Output the [X, Y] coordinate of the center of the cell containing the given text.  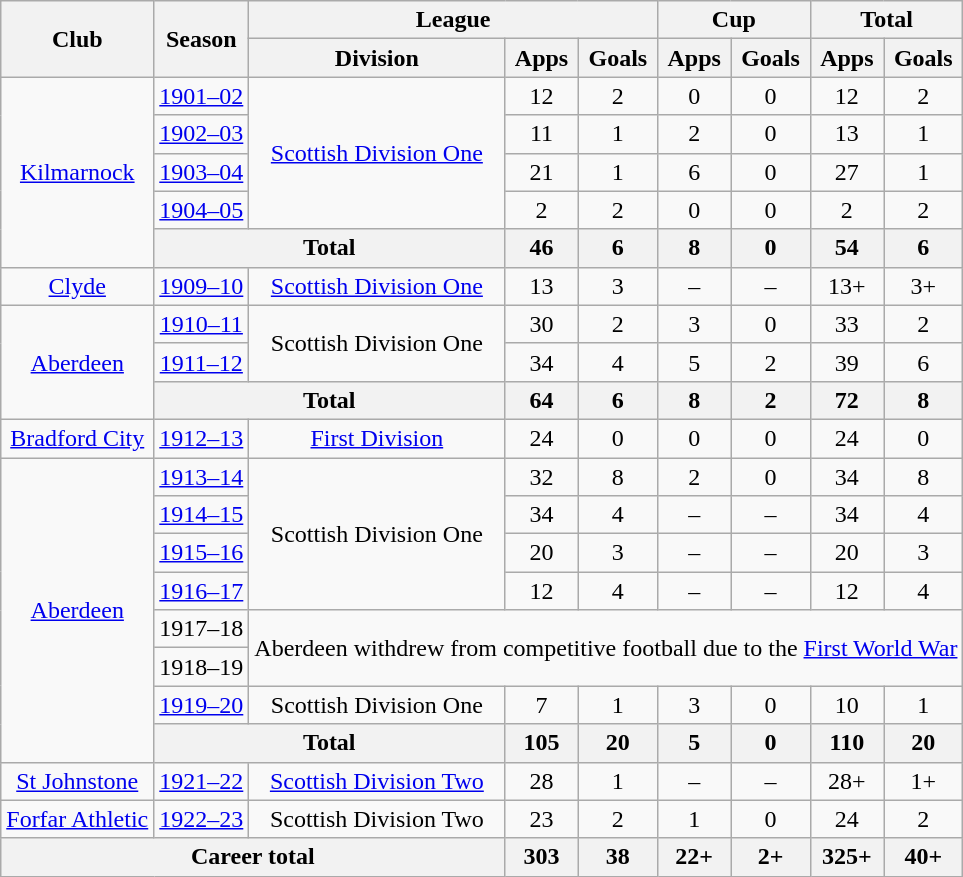
1918–19 [202, 667]
11 [542, 134]
54 [846, 248]
First Division [377, 438]
1914–15 [202, 515]
325+ [846, 857]
St Johnstone [78, 781]
1915–16 [202, 553]
Division [377, 58]
27 [846, 172]
38 [618, 857]
3+ [924, 286]
46 [542, 248]
10 [846, 705]
13+ [846, 286]
33 [846, 324]
Season [202, 39]
1909–10 [202, 286]
2+ [770, 857]
110 [846, 743]
Bradford City [78, 438]
1903–04 [202, 172]
28+ [846, 781]
1901–02 [202, 96]
22+ [694, 857]
21 [542, 172]
1922–23 [202, 819]
1919–20 [202, 705]
1921–22 [202, 781]
7 [542, 705]
39 [846, 362]
23 [542, 819]
Career total [253, 857]
Kilmarnock [78, 172]
League [454, 20]
30 [542, 324]
Clyde [78, 286]
64 [542, 400]
1917–18 [202, 629]
1+ [924, 781]
Cup [734, 20]
1912–13 [202, 438]
28 [542, 781]
303 [542, 857]
Club [78, 39]
Aberdeen withdrew from competitive football due to the First World War [606, 648]
1910–11 [202, 324]
1904–05 [202, 210]
32 [542, 477]
1913–14 [202, 477]
40+ [924, 857]
1902–03 [202, 134]
1916–17 [202, 591]
72 [846, 400]
Forfar Athletic [78, 819]
1911–12 [202, 362]
105 [542, 743]
